Pinpoint the cell where the given text exists, returning its [x, y] midpoint coordinate. 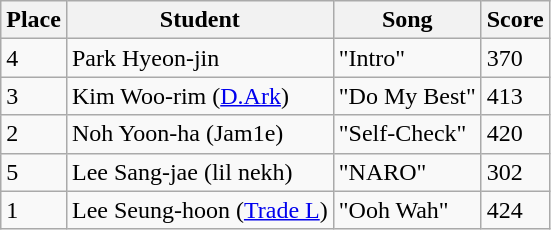
Lee Sang-jae (lil nekh) [200, 172]
Song [407, 20]
Student [200, 20]
302 [515, 172]
"NARO" [407, 172]
4 [34, 58]
Kim Woo-rim (D.Ark) [200, 96]
5 [34, 172]
"Ooh Wah" [407, 210]
"Intro" [407, 58]
2 [34, 134]
3 [34, 96]
Score [515, 20]
420 [515, 134]
Noh Yoon-ha (Jam1e) [200, 134]
"Do My Best" [407, 96]
1 [34, 210]
Lee Seung-hoon (Trade L) [200, 210]
Place [34, 20]
"Self-Check" [407, 134]
Park Hyeon-jin [200, 58]
424 [515, 210]
370 [515, 58]
413 [515, 96]
